Locate the cell with the specified text and output its (X, Y) center coordinate. 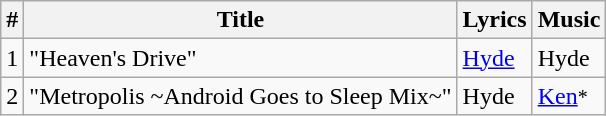
1 (12, 58)
Lyrics (494, 20)
"Heaven's Drive" (240, 58)
Music (569, 20)
# (12, 20)
Title (240, 20)
2 (12, 96)
"Metropolis ~Android Goes to Sleep Mix~" (240, 96)
Ken* (569, 96)
